Locate the cell with the specified text and output its (x, y) center coordinate. 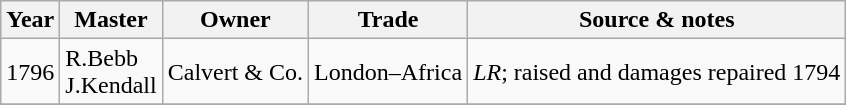
Trade (388, 20)
Year (30, 20)
London–Africa (388, 72)
Source & notes (657, 20)
Calvert & Co. (235, 72)
Master (111, 20)
1796 (30, 72)
R.BebbJ.Kendall (111, 72)
LR; raised and damages repaired 1794 (657, 72)
Owner (235, 20)
